Extract the [x, y] coordinate from the center of the cell holding the provided text.  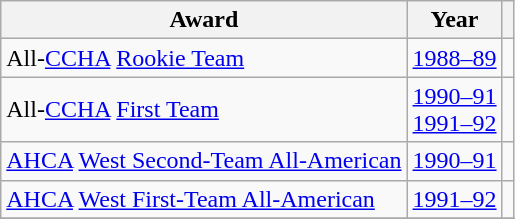
All-CCHA Rookie Team [204, 58]
1990–911991–92 [454, 110]
Year [454, 20]
1990–91 [454, 161]
All-CCHA First Team [204, 110]
AHCA West First-Team All-American [204, 199]
1988–89 [454, 58]
Award [204, 20]
1991–92 [454, 199]
AHCA West Second-Team All-American [204, 161]
